Output the [x, y] coordinate of the center of the cell containing the given text.  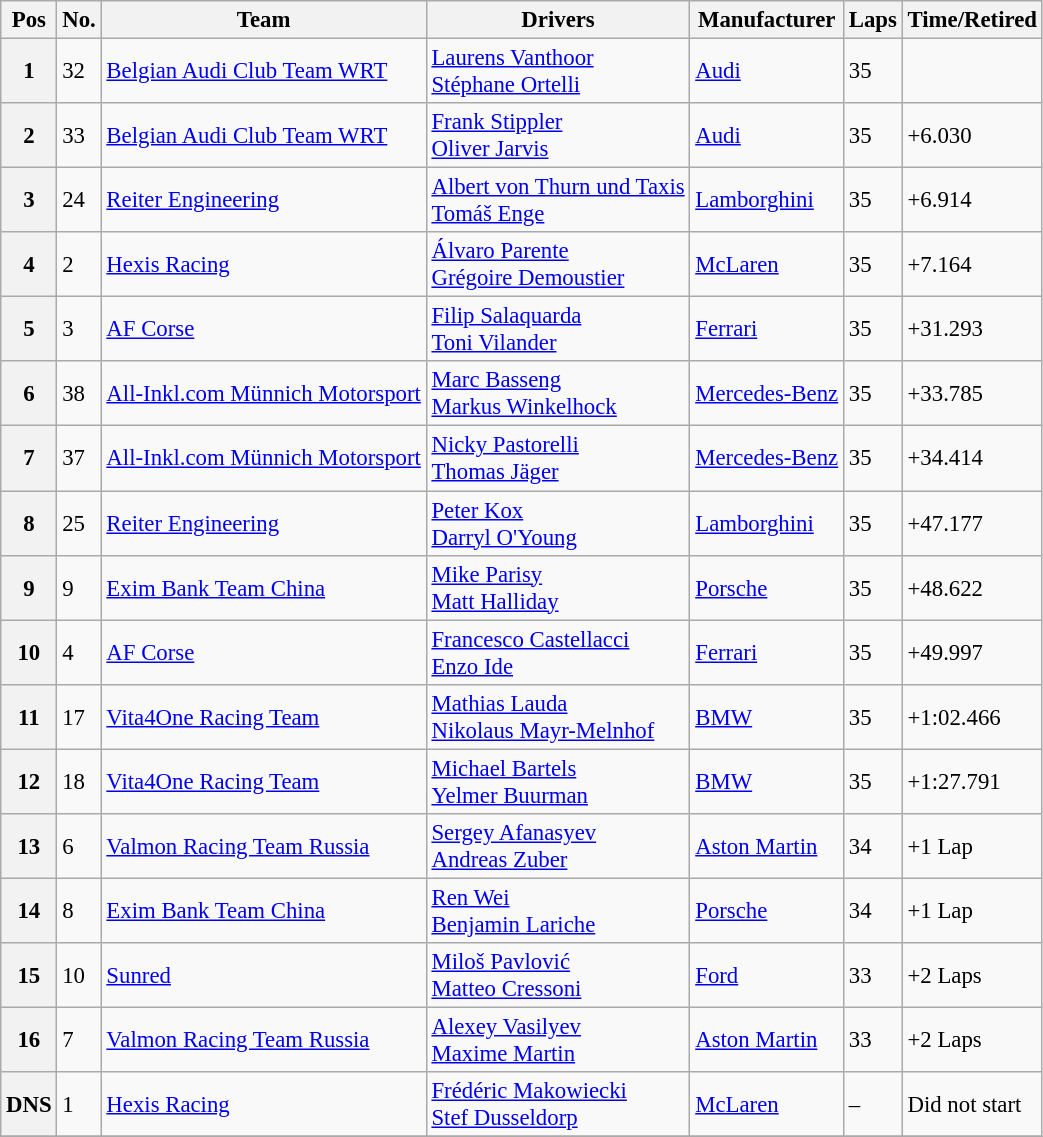
Álvaro Parente Grégoire Demoustier [558, 264]
+47.177 [972, 524]
Sergey Afanasyev Andreas Zuber [558, 846]
32 [79, 72]
12 [29, 782]
Nicky Pastorelli Thomas Jäger [558, 458]
Miloš Pavlović Matteo Cressoni [558, 976]
Francesco Castellacci Enzo Ide [558, 652]
11 [29, 716]
Peter Kox Darryl O'Young [558, 524]
Did not start [972, 1104]
18 [79, 782]
Laps [872, 20]
No. [79, 20]
Pos [29, 20]
+49.997 [972, 652]
Manufacturer [767, 20]
17 [79, 716]
25 [79, 524]
Ford [767, 976]
24 [79, 200]
+6.914 [972, 200]
16 [29, 1040]
Laurens Vanthoor Stéphane Ortelli [558, 72]
Albert von Thurn und Taxis Tomáš Enge [558, 200]
Ren Wei Benjamin Lariche [558, 910]
Frank Stippler Oliver Jarvis [558, 136]
Mike Parisy Matt Halliday [558, 588]
Drivers [558, 20]
Frédéric Makowiecki Stef Dusseldorp [558, 1104]
14 [29, 910]
+7.164 [972, 264]
+33.785 [972, 394]
Filip Salaquarda Toni Vilander [558, 330]
5 [29, 330]
38 [79, 394]
13 [29, 846]
Sunred [264, 976]
DNS [29, 1104]
Mathias Lauda Nikolaus Mayr-Melnhof [558, 716]
+1:27.791 [972, 782]
37 [79, 458]
Alexey Vasilyev Maxime Martin [558, 1040]
+1:02.466 [972, 716]
+6.030 [972, 136]
+31.293 [972, 330]
Marc Basseng Markus Winkelhock [558, 394]
15 [29, 976]
Time/Retired [972, 20]
+34.414 [972, 458]
+48.622 [972, 588]
Team [264, 20]
– [872, 1104]
Michael Bartels Yelmer Buurman [558, 782]
